Search for the cell housing the specified text and yield its [x, y] center coordinate. 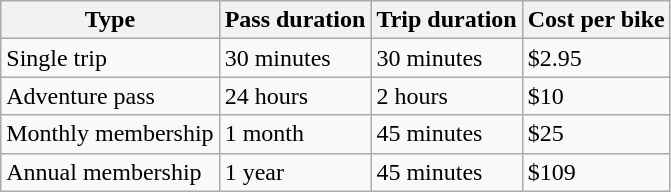
$25 [596, 134]
Single trip [110, 58]
24 hours [295, 96]
2 hours [446, 96]
Adventure pass [110, 96]
$2.95 [596, 58]
Trip duration [446, 20]
1 year [295, 172]
$10 [596, 96]
Annual membership [110, 172]
Monthly membership [110, 134]
$109 [596, 172]
Pass duration [295, 20]
Type [110, 20]
Cost per bike [596, 20]
1 month [295, 134]
